Scan for the cell matching the given text and deliver its (X, Y) coordinate at center. 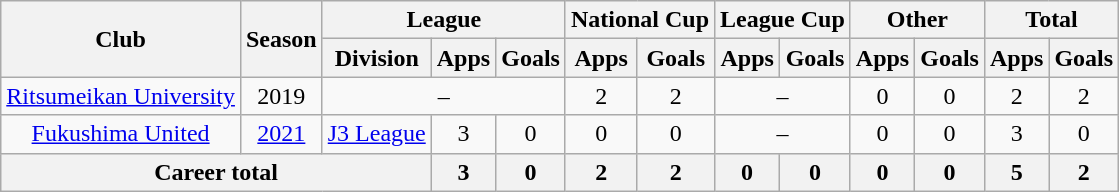
National Cup (640, 20)
Fukushima United (121, 134)
Season (281, 39)
5 (1016, 172)
Total (1051, 20)
Ritsumeikan University (121, 96)
Division (376, 58)
2019 (281, 96)
Other (917, 20)
Club (121, 39)
2021 (281, 134)
League Cup (783, 20)
J3 League (376, 134)
League (444, 20)
Career total (216, 172)
